Locate the cell with the specified text and output its [x, y] center coordinate. 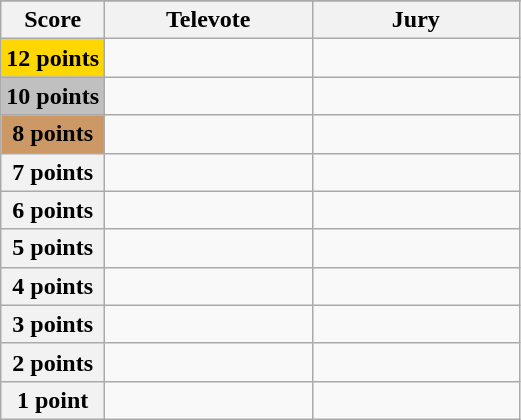
Televote [209, 20]
1 point [53, 400]
Jury [416, 20]
10 points [53, 96]
8 points [53, 134]
6 points [53, 210]
2 points [53, 362]
12 points [53, 58]
5 points [53, 248]
3 points [53, 324]
4 points [53, 286]
7 points [53, 172]
Score [53, 20]
